Capture the cell that displays the provided text and extract its (x, y) central coordinate. 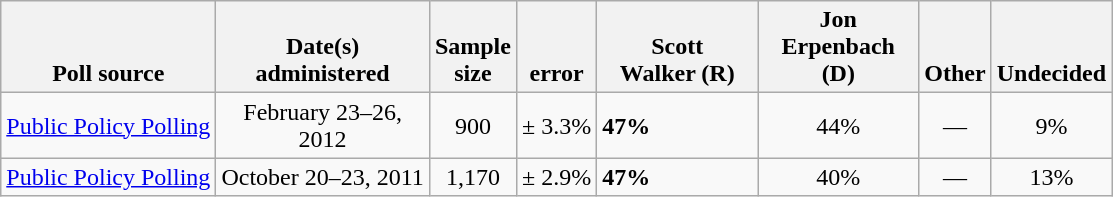
Other (955, 47)
Date(s)administered (323, 47)
1,170 (472, 177)
Samplesize (472, 47)
Poll source (108, 47)
Undecided (1051, 47)
ScottWalker (R) (678, 47)
± 3.3% (556, 126)
± 2.9% (556, 177)
44% (838, 126)
error (556, 47)
40% (838, 177)
February 23–26, 2012 (323, 126)
October 20–23, 2011 (323, 177)
13% (1051, 177)
900 (472, 126)
9% (1051, 126)
JonErpenbach (D) (838, 47)
